Extract the (x, y) coordinate from the center of the cell holding the provided text.  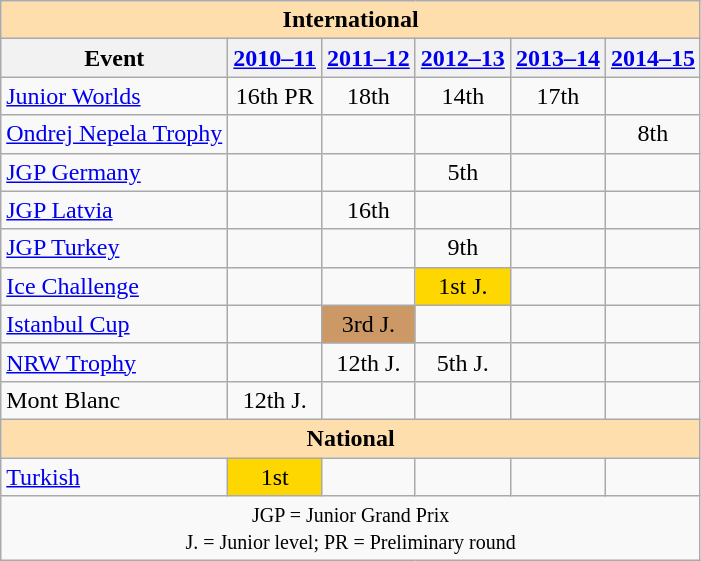
JGP Turkey (114, 248)
9th (462, 248)
16th PR (275, 96)
JGP Latvia (114, 210)
Mont Blanc (114, 400)
NRW Trophy (114, 362)
2010–11 (275, 58)
JGP = Junior Grand Prix J. = Junior level; PR = Preliminary round (351, 528)
Event (114, 58)
2011–12 (369, 58)
1st J. (462, 286)
18th (369, 96)
2014–15 (652, 58)
National (351, 438)
2013–14 (558, 58)
JGP Germany (114, 172)
2012–13 (462, 58)
1st (275, 477)
8th (652, 134)
5th (462, 172)
3rd J. (369, 324)
Turkish (114, 477)
Ondrej Nepela Trophy (114, 134)
Junior Worlds (114, 96)
17th (558, 96)
14th (462, 96)
Ice Challenge (114, 286)
Istanbul Cup (114, 324)
16th (369, 210)
International (351, 20)
5th J. (462, 362)
